Scan for the cell matching the given text and deliver its (X, Y) coordinate at center. 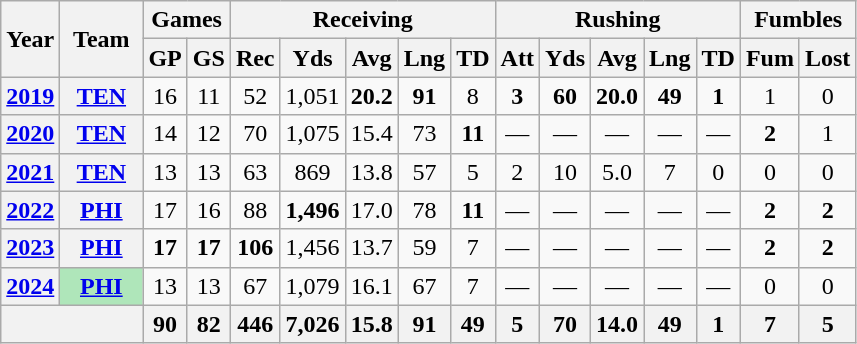
63 (255, 172)
Games (186, 20)
2022 (30, 210)
17.0 (372, 210)
2024 (30, 286)
3 (517, 96)
12 (208, 134)
20.2 (372, 96)
5.0 (618, 172)
88 (255, 210)
15.8 (372, 324)
15.4 (372, 134)
1,075 (312, 134)
Rushing (618, 20)
Fumbles (798, 20)
Att (517, 58)
52 (255, 96)
GP (165, 58)
1,051 (312, 96)
13.8 (372, 172)
Fum (770, 58)
20.0 (618, 96)
Year (30, 39)
1,079 (312, 286)
2023 (30, 248)
Lost (827, 58)
10 (564, 172)
1,496 (312, 210)
57 (424, 172)
2020 (30, 134)
8 (473, 96)
869 (312, 172)
16.1 (372, 286)
2021 (30, 172)
60 (564, 96)
14 (165, 134)
1,456 (312, 248)
7,026 (312, 324)
Receiving (362, 20)
14.0 (618, 324)
78 (424, 210)
2019 (30, 96)
59 (424, 248)
82 (208, 324)
Team (102, 39)
GS (208, 58)
106 (255, 248)
446 (255, 324)
90 (165, 324)
Rec (255, 58)
73 (424, 134)
13.7 (372, 248)
